For the text-containing cell, return its midpoint in (X, Y) coordinate format. 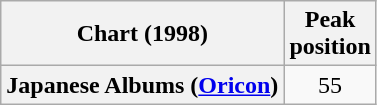
Chart (1998) (142, 34)
Peakposition (330, 34)
55 (330, 85)
Japanese Albums (Oricon) (142, 85)
